Locate the cell with the specified text and output its [X, Y] center coordinate. 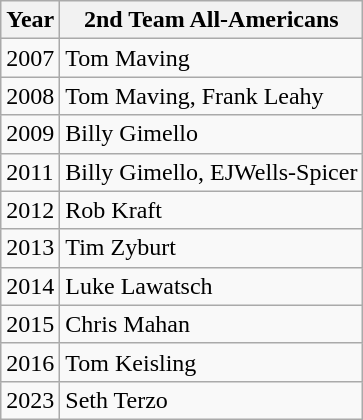
2016 [30, 362]
2011 [30, 172]
Tom Maving, Frank Leahy [212, 96]
Tim Zyburt [212, 248]
Seth Terzo [212, 400]
Luke Lawatsch [212, 286]
2015 [30, 324]
Billy Gimello [212, 134]
2008 [30, 96]
Billy Gimello, EJWells-Spicer [212, 172]
2007 [30, 58]
Chris Mahan [212, 324]
Rob Kraft [212, 210]
2012 [30, 210]
Year [30, 20]
2009 [30, 134]
Tom Keisling [212, 362]
2023 [30, 400]
2014 [30, 286]
2013 [30, 248]
2nd Team All-Americans [212, 20]
Tom Maving [212, 58]
